Provide the [X, Y] coordinate of the cell's center where the given text is located.  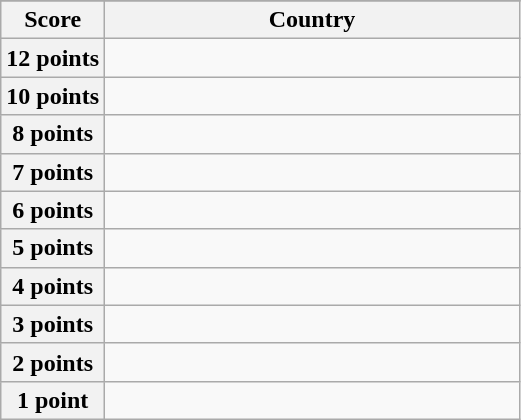
7 points [53, 172]
Country [312, 20]
10 points [53, 96]
5 points [53, 248]
6 points [53, 210]
2 points [53, 362]
3 points [53, 324]
8 points [53, 134]
12 points [53, 58]
1 point [53, 400]
4 points [53, 286]
Score [53, 20]
